Provide the [x, y] coordinate of the cell's center where the given text is located.  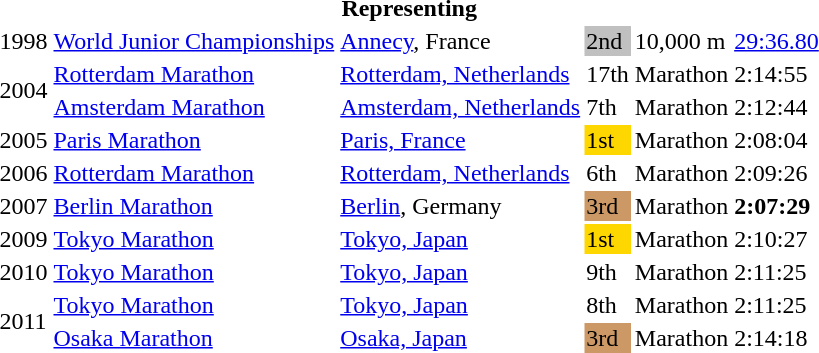
2nd [608, 41]
6th [608, 173]
Paris, France [460, 140]
Berlin, Germany [460, 206]
17th [608, 74]
8th [608, 305]
9th [608, 272]
7th [608, 107]
Annecy, France [460, 41]
World Junior Championships [194, 41]
Amsterdam, Netherlands [460, 107]
Paris Marathon [194, 140]
10,000 m [681, 41]
Berlin Marathon [194, 206]
Osaka Marathon [194, 338]
Amsterdam Marathon [194, 107]
Osaka, Japan [460, 338]
